For the text-containing cell, return its midpoint in (X, Y) coordinate format. 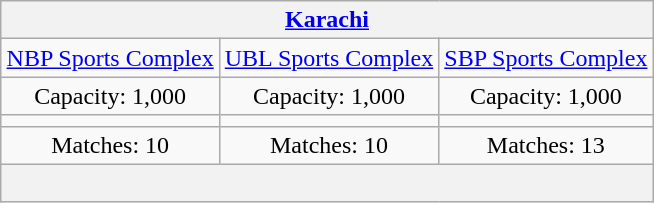
NBP Sports Complex (110, 58)
Matches: 13 (546, 145)
Karachi (327, 20)
UBL Sports Complex (329, 58)
SBP Sports Complex (546, 58)
